Return the (X, Y) coordinate for the center point of the cell that contains the specified text.  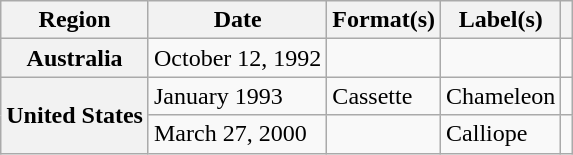
October 12, 1992 (237, 58)
Calliope (501, 134)
Region (75, 20)
Chameleon (501, 96)
Format(s) (384, 20)
Australia (75, 58)
Date (237, 20)
United States (75, 115)
March 27, 2000 (237, 134)
January 1993 (237, 96)
Cassette (384, 96)
Label(s) (501, 20)
